Find where the given text appears and provide that cell's center as (X, Y) coordinate. 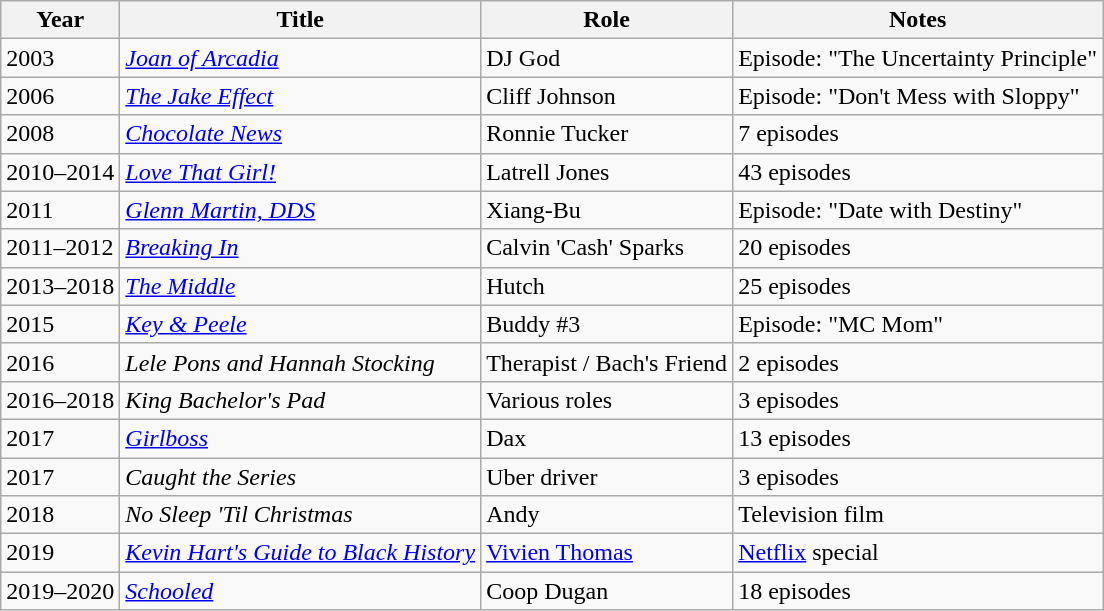
Episode: "Date with Destiny" (918, 210)
Calvin 'Cash' Sparks (607, 248)
Uber driver (607, 477)
2008 (60, 134)
2011 (60, 210)
2019 (60, 553)
Lele Pons and Hannah Stocking (300, 362)
2015 (60, 324)
Love That Girl! (300, 172)
No Sleep 'Til Christmas (300, 515)
The Jake Effect (300, 96)
2016 (60, 362)
2011–2012 (60, 248)
43 episodes (918, 172)
Xiang-Bu (607, 210)
Chocolate News (300, 134)
Breaking In (300, 248)
2006 (60, 96)
2018 (60, 515)
Role (607, 20)
2 episodes (918, 362)
Latrell Jones (607, 172)
2013–2018 (60, 286)
Buddy #3 (607, 324)
Kevin Hart's Guide to Black History (300, 553)
7 episodes (918, 134)
Episode: "MC Mom" (918, 324)
Caught the Series (300, 477)
25 episodes (918, 286)
DJ God (607, 58)
Therapist / Bach's Friend (607, 362)
Coop Dugan (607, 591)
Hutch (607, 286)
2003 (60, 58)
Joan of Arcadia (300, 58)
Various roles (607, 400)
Vivien Thomas (607, 553)
The Middle (300, 286)
2010–2014 (60, 172)
2016–2018 (60, 400)
Episode: "The Uncertainty Principle" (918, 58)
Cliff Johnson (607, 96)
Television film (918, 515)
Andy (607, 515)
Notes (918, 20)
Glenn Martin, DDS (300, 210)
13 episodes (918, 438)
Schooled (300, 591)
Ronnie Tucker (607, 134)
King Bachelor's Pad (300, 400)
20 episodes (918, 248)
18 episodes (918, 591)
Key & Peele (300, 324)
Title (300, 20)
Year (60, 20)
Dax (607, 438)
2019–2020 (60, 591)
Netflix special (918, 553)
Episode: "Don't Mess with Sloppy" (918, 96)
Girlboss (300, 438)
